Determine the (x, y) coordinate at the center of the cell enclosing the given text.  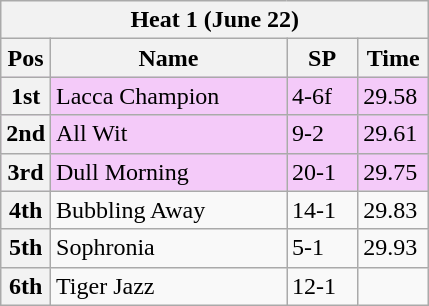
Bubbling Away (169, 210)
12-1 (322, 286)
29.93 (394, 248)
14-1 (322, 210)
Lacca Champion (169, 96)
9-2 (322, 134)
20-1 (322, 172)
5-1 (322, 248)
4-6f (322, 96)
SP (322, 58)
Dull Morning (169, 172)
29.75 (394, 172)
3rd (26, 172)
1st (26, 96)
Time (394, 58)
29.58 (394, 96)
Tiger Jazz (169, 286)
Heat 1 (June 22) (215, 20)
4th (26, 210)
Name (169, 58)
29.61 (394, 134)
Pos (26, 58)
All Wit (169, 134)
5th (26, 248)
Sophronia (169, 248)
2nd (26, 134)
6th (26, 286)
29.83 (394, 210)
